Detect which cell encompasses the target text, then output its [x, y] center coordinate. 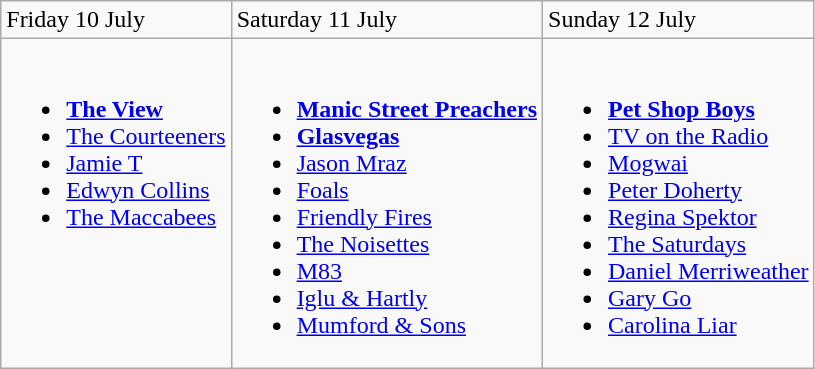
Sunday 12 July [679, 20]
Manic Street PreachersGlasvegasJason MrazFoalsFriendly FiresThe NoisettesM83Iglu & HartlyMumford & Sons [386, 204]
Saturday 11 July [386, 20]
The ViewThe CourteenersJamie TEdwyn CollinsThe Maccabees [116, 204]
Friday 10 July [116, 20]
Pet Shop BoysTV on the RadioMogwaiPeter DohertyRegina SpektorThe SaturdaysDaniel MerriweatherGary GoCarolina Liar [679, 204]
